Identify which cell holds the provided text, then report its (x, y) central coordinate. 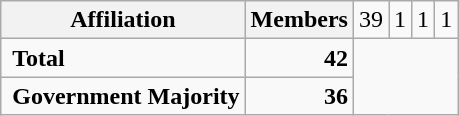
Government Majority (123, 96)
36 (299, 96)
Members (299, 20)
39 (370, 20)
Affiliation (123, 20)
42 (299, 58)
Total (123, 58)
